Capture the cell that displays the provided text and extract its [x, y] central coordinate. 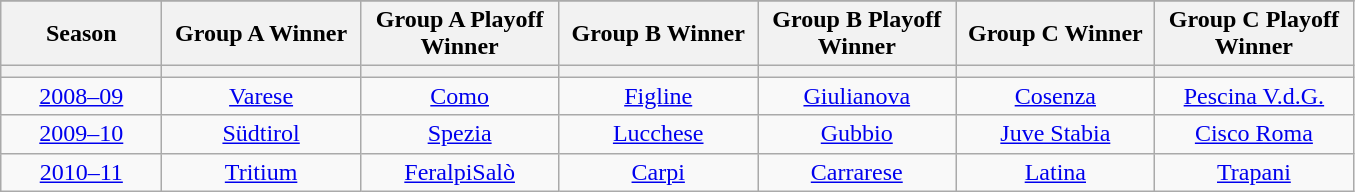
Juve Stabia [1056, 134]
Group A Winner [262, 34]
Como [460, 96]
Season [82, 34]
Latina [1056, 172]
Varese [262, 96]
Group C Playoff Winner [1254, 34]
Gubbio [858, 134]
Group C Winner [1056, 34]
FeralpiSalò [460, 172]
Trapani [1254, 172]
Südtirol [262, 134]
Cisco Roma [1254, 134]
Pescina V.d.G. [1254, 96]
Cosenza [1056, 96]
Group B Playoff Winner [858, 34]
2010–11 [82, 172]
Spezia [460, 134]
Giulianova [858, 96]
Carpi [658, 172]
Group B Winner [658, 34]
Lucchese [658, 134]
Figline [658, 96]
Group A Playoff Winner [460, 34]
2009–10 [82, 134]
Tritium [262, 172]
Carrarese [858, 172]
2008–09 [82, 96]
